For the text-containing cell, return its midpoint in [x, y] coordinate format. 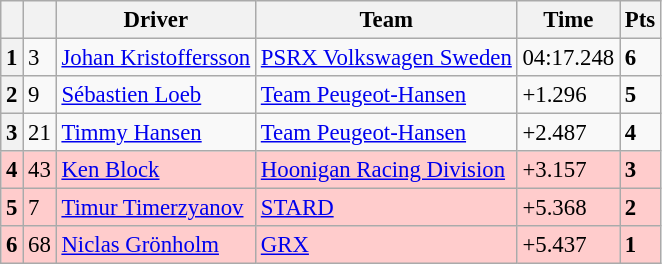
+3.157 [568, 170]
7 [40, 208]
+5.437 [568, 245]
Hoonigan Racing Division [386, 170]
+1.296 [568, 95]
43 [40, 170]
9 [40, 95]
68 [40, 245]
Timur Timerzyanov [156, 208]
Sébastien Loeb [156, 95]
Pts [640, 20]
Niclas Grönholm [156, 245]
Ken Block [156, 170]
STARD [386, 208]
PSRX Volkswagen Sweden [386, 58]
04:17.248 [568, 58]
21 [40, 133]
Time [568, 20]
+2.487 [568, 133]
GRX [386, 245]
Johan Kristoffersson [156, 58]
Team [386, 20]
Timmy Hansen [156, 133]
Driver [156, 20]
+5.368 [568, 208]
